Pinpoint the cell where the given text exists, returning its [x, y] midpoint coordinate. 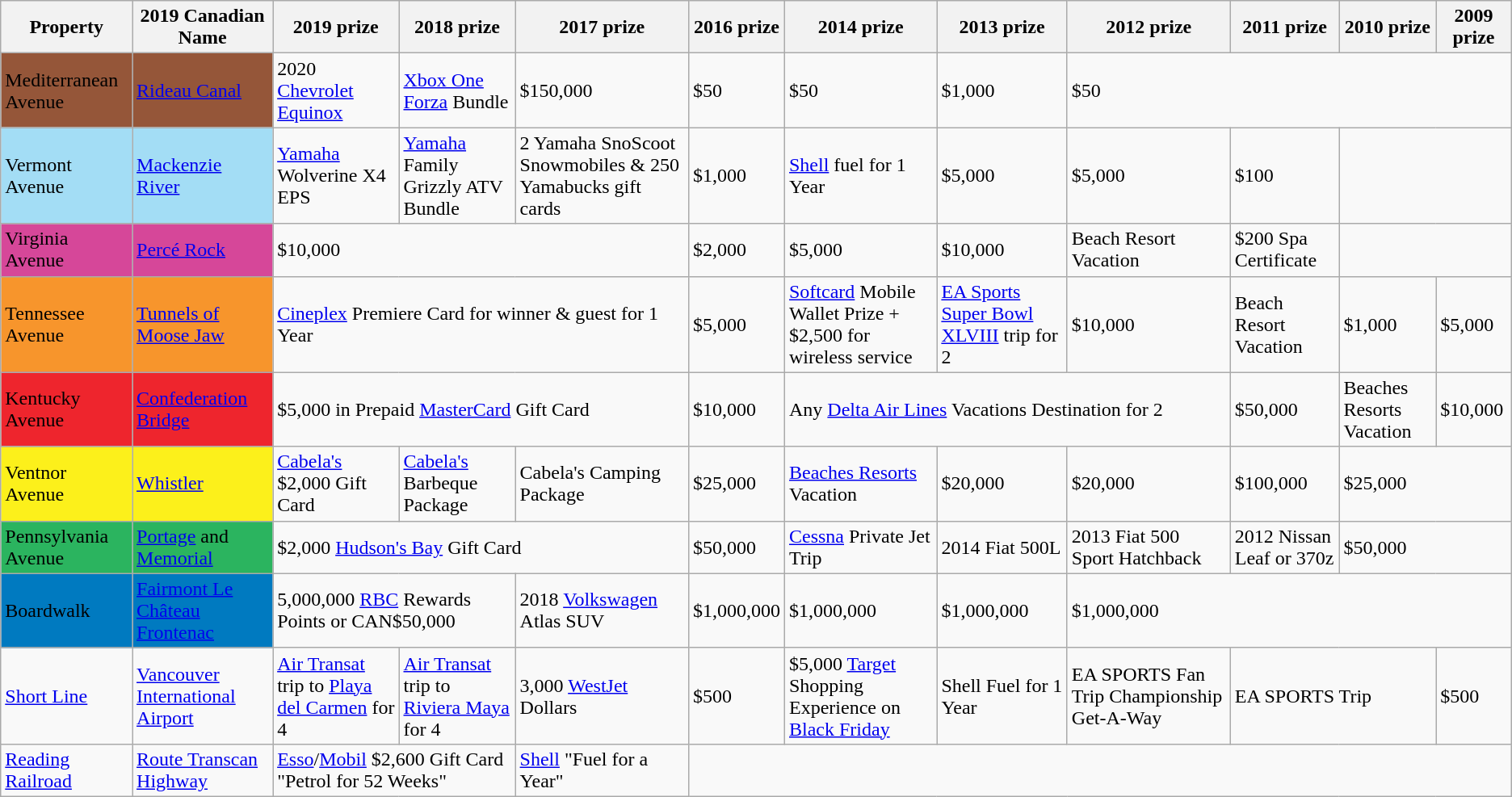
Confederation Bridge [203, 409]
$2,000 Hudson's Bay Gift Card [481, 547]
Kentucky Avenue [66, 409]
$150,000 [602, 90]
$200 Spa Certificate [1284, 250]
Pennsylvania Avenue [66, 547]
2018 Volkswagen Atlas SUV [602, 610]
Esso/Mobil $2,600 Gift Card "Petrol for 52 Weeks" [394, 770]
Percé Rock [203, 250]
Rideau Canal [203, 90]
Reading Railroad [66, 770]
Shell "Fuel for a Year" [602, 770]
Mediterranean Avenue [66, 90]
2019 Canadian Name [203, 27]
Cabela's $2,000 Gift Card [336, 484]
$100,000 [1284, 484]
2010 prize [1388, 27]
2013 prize [1002, 27]
EA Sports Super Bowl XLVIII trip for 2 [1002, 325]
Fairmont Le Château Frontenac [203, 610]
Ventnor Avenue [66, 484]
Vermont Avenue [66, 176]
Tennessee Avenue [66, 325]
2016 prize [737, 27]
2018 prize [457, 27]
Air Transat trip to Riviera Maya for 4 [457, 696]
EA SPORTS Trip [1333, 696]
$2,000 [737, 250]
Shell fuel for 1 Year [860, 176]
2012 Nissan Leaf or 370z [1284, 547]
Yamaha Wolverine X4 EPS [336, 176]
Any Delta Air Lines Vacations Destination for 2 [1007, 409]
Tunnels of Moose Jaw [203, 325]
Short Line [66, 696]
2009 prize [1473, 27]
2019 prize [336, 27]
$5,000 Target Shopping Experience on Black Friday [860, 696]
Boardwalk [66, 610]
Cineplex Premiere Card for winner & guest for 1 Year [481, 325]
Yamaha Family Grizzly ATV Bundle [457, 176]
Cabela's Barbeque Package [457, 484]
$5,000 in Prepaid MasterCard Gift Card [481, 409]
Vancouver International Airport [203, 696]
Cabela's Camping Package [602, 484]
Xbox One Forza Bundle [457, 90]
Route Transcan Highway [203, 770]
Shell Fuel for 1 Year [1002, 696]
2017 prize [602, 27]
$100 [1284, 176]
Whistler [203, 484]
3,000 WestJet Dollars [602, 696]
2011 prize [1284, 27]
Virginia Avenue [66, 250]
Air Transat trip to Playa del Carmen for 4 [336, 696]
Property [66, 27]
2 Yamaha SnoScoot Snowmobiles & 250 Yamabucks gift cards [602, 176]
2014 prize [860, 27]
5,000,000 RBC Rewards Points or CAN$50,000 [394, 610]
2020 Chevrolet Equinox [336, 90]
2014 Fiat 500L [1002, 547]
Cessna Private Jet Trip [860, 547]
2013 Fiat 500 Sport Hatchback [1149, 547]
Portage and Memorial [203, 547]
Softcard Mobile Wallet Prize + $2,500 for wireless service [860, 325]
EA SPORTS Fan Trip Championship Get-A-Way [1149, 696]
2012 prize [1149, 27]
Mackenzie River [203, 176]
